Capture the cell that displays the provided text and extract its [X, Y] central coordinate. 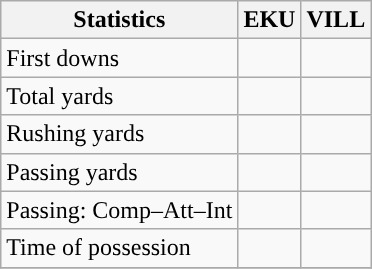
Passing yards [120, 172]
Time of possession [120, 248]
VILL [336, 20]
First downs [120, 58]
Rushing yards [120, 134]
Statistics [120, 20]
Passing: Comp–Att–Int [120, 210]
Total yards [120, 96]
EKU [270, 20]
